Search for the cell housing the specified text and yield its [x, y] center coordinate. 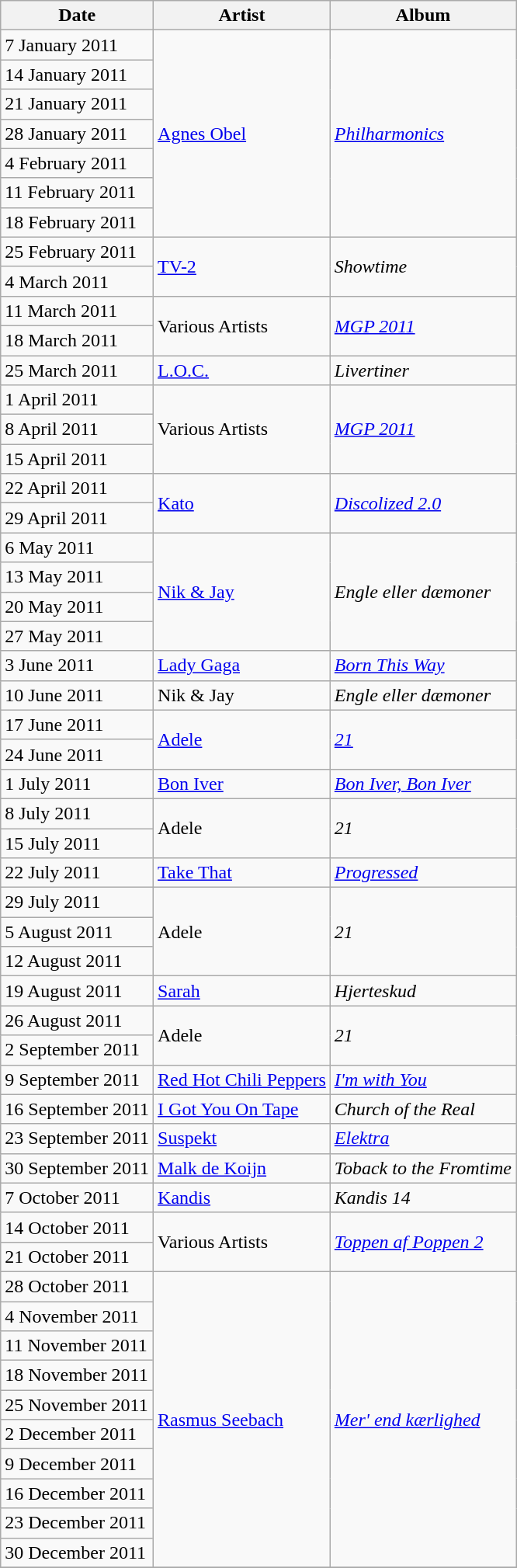
Toback to the Fromtime [422, 1168]
16 September 2011 [78, 1109]
23 September 2011 [78, 1139]
7 October 2011 [78, 1198]
2 December 2011 [78, 1434]
Showtime [422, 266]
14 January 2011 [78, 75]
15 April 2011 [78, 459]
3 June 2011 [78, 666]
11 March 2011 [78, 311]
Progressed [422, 873]
Livertiner [422, 370]
29 April 2011 [78, 518]
12 August 2011 [78, 961]
Kandis [242, 1198]
30 December 2011 [78, 1552]
24 June 2011 [78, 754]
17 June 2011 [78, 725]
10 June 2011 [78, 695]
Suspekt [242, 1139]
21 October 2011 [78, 1257]
Red Hot Chili Peppers [242, 1080]
Elektra [422, 1139]
6 May 2011 [78, 548]
11 February 2011 [78, 193]
Sarah [242, 991]
22 April 2011 [78, 488]
25 February 2011 [78, 252]
22 July 2011 [78, 873]
14 October 2011 [78, 1227]
I'm with You [422, 1080]
Philharmonics [422, 134]
I Got You On Tape [242, 1109]
16 December 2011 [78, 1493]
TV-2 [242, 266]
Hjerteskud [422, 991]
1 July 2011 [78, 784]
2 September 2011 [78, 1050]
Kandis 14 [422, 1198]
Bon Iver, Bon Iver [422, 784]
4 March 2011 [78, 281]
25 March 2011 [78, 370]
30 September 2011 [78, 1168]
Born This Way [422, 666]
26 August 2011 [78, 1020]
Album [422, 16]
23 December 2011 [78, 1523]
27 May 2011 [78, 636]
18 March 2011 [78, 340]
19 August 2011 [78, 991]
L.O.C. [242, 370]
Rasmus Seebach [242, 1420]
28 October 2011 [78, 1286]
21 January 2011 [78, 104]
Malk de Koijn [242, 1168]
Lady Gaga [242, 666]
7 January 2011 [78, 45]
Artist [242, 16]
18 November 2011 [78, 1375]
Date [78, 16]
4 November 2011 [78, 1316]
Church of the Real [422, 1109]
11 November 2011 [78, 1346]
9 December 2011 [78, 1464]
5 August 2011 [78, 932]
Kato [242, 503]
Bon Iver [242, 784]
8 April 2011 [78, 429]
9 September 2011 [78, 1080]
28 January 2011 [78, 134]
25 November 2011 [78, 1405]
4 February 2011 [78, 163]
Discolized 2.0 [422, 503]
29 July 2011 [78, 902]
18 February 2011 [78, 222]
Take That [242, 873]
Mer' end kærlighed [422, 1420]
1 April 2011 [78, 400]
8 July 2011 [78, 813]
Agnes Obel [242, 134]
13 May 2011 [78, 577]
Toppen af Poppen 2 [422, 1242]
20 May 2011 [78, 607]
15 July 2011 [78, 843]
